From the cell containing the given text, extract its center point as (x, y) coordinate. 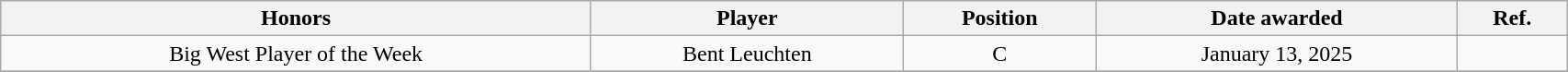
Big West Player of the Week (296, 54)
Player (747, 18)
Bent Leuchten (747, 54)
Honors (296, 18)
C (999, 54)
Ref. (1512, 18)
Position (999, 18)
Date awarded (1277, 18)
January 13, 2025 (1277, 54)
